Identify which cell holds the provided text, then report its (x, y) central coordinate. 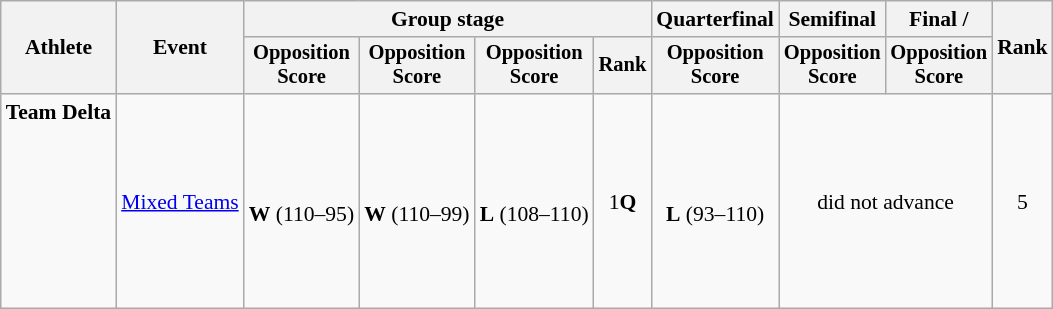
Event (180, 48)
Team Delta (58, 201)
5 (1022, 201)
W (110–95) (302, 201)
1Q (623, 201)
W (110–99) (416, 201)
L (108–110) (534, 201)
did not advance (886, 201)
Semifinal (832, 19)
Quarterfinal (715, 19)
L (93–110) (715, 201)
Athlete (58, 48)
Final / (940, 19)
Mixed Teams (180, 201)
Group stage (448, 19)
